For the text-containing cell, return its midpoint in (X, Y) coordinate format. 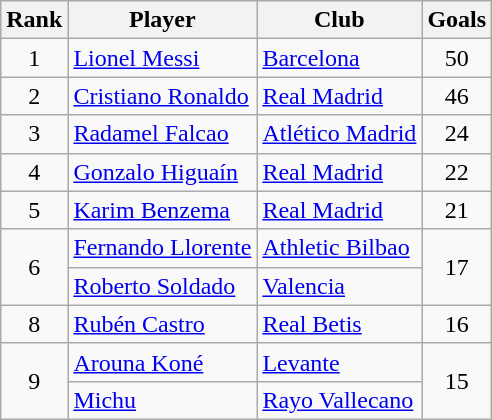
24 (457, 134)
15 (457, 381)
Valencia (340, 286)
8 (34, 324)
9 (34, 381)
Cristiano Ronaldo (162, 96)
50 (457, 58)
21 (457, 210)
Rank (34, 20)
Levante (340, 362)
1 (34, 58)
Barcelona (340, 58)
Goals (457, 20)
Karim Benzema (162, 210)
Atlético Madrid (340, 134)
Club (340, 20)
16 (457, 324)
17 (457, 267)
Athletic Bilbao (340, 248)
Arouna Koné (162, 362)
Roberto Soldado (162, 286)
Michu (162, 400)
Fernando Llorente (162, 248)
2 (34, 96)
46 (457, 96)
Real Betis (340, 324)
22 (457, 172)
5 (34, 210)
Rayo Vallecano (340, 400)
Radamel Falcao (162, 134)
Lionel Messi (162, 58)
Gonzalo Higuaín (162, 172)
6 (34, 267)
Player (162, 20)
Rubén Castro (162, 324)
4 (34, 172)
3 (34, 134)
